Capture the cell that displays the provided text and extract its [X, Y] central coordinate. 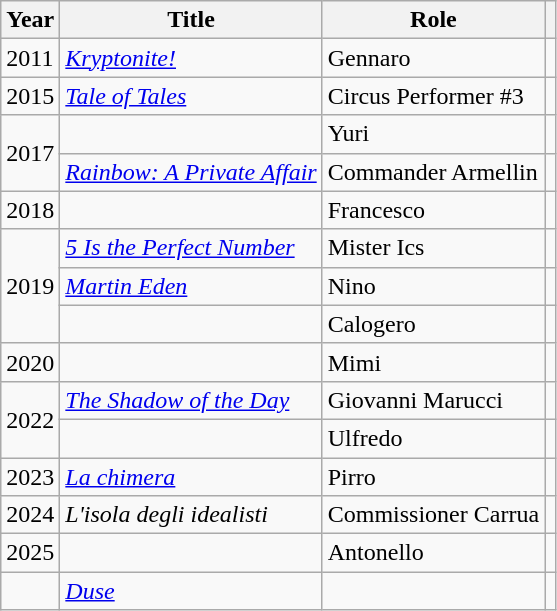
Gennaro [433, 58]
Commissioner Carrua [433, 515]
Commander Armellin [433, 172]
2023 [30, 477]
Mimi [433, 362]
L'isola degli idealisti [191, 515]
La chimera [191, 477]
2022 [30, 419]
Tale of Tales [191, 96]
Mister Ics [433, 248]
2018 [30, 210]
Martin Eden [191, 286]
2015 [30, 96]
The Shadow of the Day [191, 400]
Pirro [433, 477]
Kryptonite! [191, 58]
2017 [30, 153]
Rainbow: A Private Affair [191, 172]
Circus Performer #3 [433, 96]
2011 [30, 58]
Role [433, 20]
5 Is the Perfect Number [191, 248]
2024 [30, 515]
Year [30, 20]
Duse [191, 591]
Title [191, 20]
Giovanni Marucci [433, 400]
Nino [433, 286]
Francesco [433, 210]
Antonello [433, 553]
2025 [30, 553]
Calogero [433, 324]
Yuri [433, 134]
2019 [30, 286]
2020 [30, 362]
Ulfredo [433, 438]
